Provide the [X, Y] coordinate of the cell's center where the given text is located.  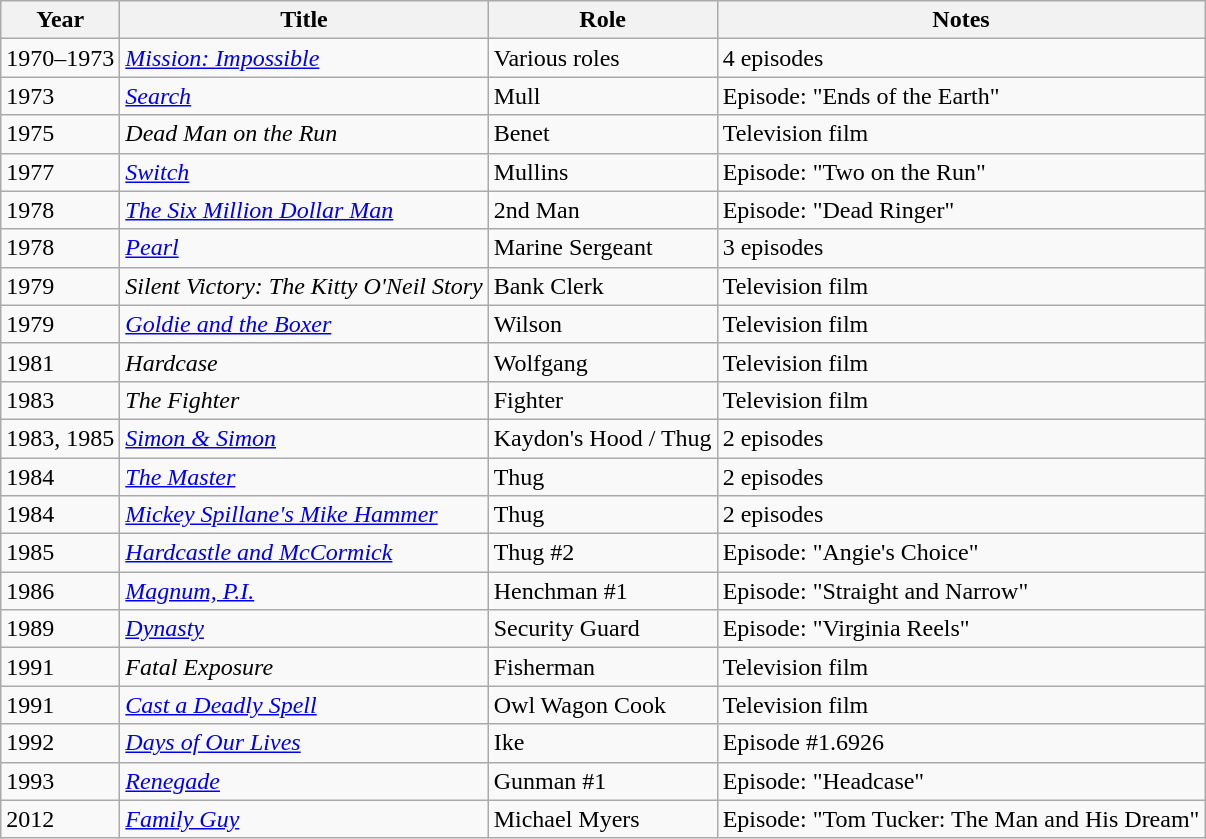
Wolfgang [602, 362]
Mission: Impossible [304, 58]
1977 [60, 172]
The Six Million Dollar Man [304, 210]
Fatal Exposure [304, 667]
Marine Sergeant [602, 248]
Episode: "Angie's Choice" [961, 553]
Michael Myers [602, 819]
Magnum, P.I. [304, 591]
Episode #1.6926 [961, 743]
1986 [60, 591]
Episode: "Straight and Narrow" [961, 591]
1975 [60, 134]
Dynasty [304, 629]
Simon & Simon [304, 438]
1993 [60, 781]
Switch [304, 172]
Pearl [304, 248]
2012 [60, 819]
Ike [602, 743]
Goldie and the Boxer [304, 324]
1992 [60, 743]
Security Guard [602, 629]
Hardcastle and McCormick [304, 553]
1983, 1985 [60, 438]
Thug #2 [602, 553]
1981 [60, 362]
Renegade [304, 781]
Episode: "Ends of the Earth" [961, 96]
Mickey Spillane's Mike Hammer [304, 515]
Fisherman [602, 667]
1985 [60, 553]
Episode: "Dead Ringer" [961, 210]
Henchman #1 [602, 591]
1983 [60, 400]
3 episodes [961, 248]
1989 [60, 629]
1970–1973 [60, 58]
Dead Man on the Run [304, 134]
Hardcase [304, 362]
Episode: "Virginia Reels" [961, 629]
Year [60, 20]
Cast a Deadly Spell [304, 705]
2nd Man [602, 210]
4 episodes [961, 58]
Episode: "Headcase" [961, 781]
Role [602, 20]
The Master [304, 477]
Silent Victory: The Kitty O'Neil Story [304, 286]
Mullins [602, 172]
Title [304, 20]
Family Guy [304, 819]
Bank Clerk [602, 286]
Episode: "Two on the Run" [961, 172]
Owl Wagon Cook [602, 705]
Benet [602, 134]
The Fighter [304, 400]
1973 [60, 96]
Various roles [602, 58]
Notes [961, 20]
Search [304, 96]
Fighter [602, 400]
Wilson [602, 324]
Kaydon's Hood / Thug [602, 438]
Gunman #1 [602, 781]
Episode: "Tom Tucker: The Man and His Dream" [961, 819]
Mull [602, 96]
Days of Our Lives [304, 743]
